Determine the (x, y) coordinate at the center of the cell enclosing the given text.  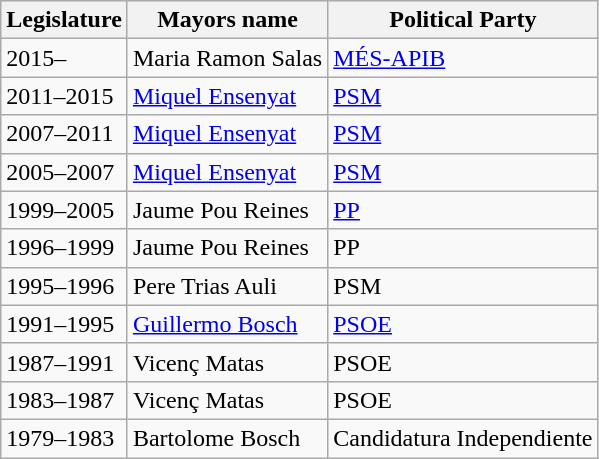
Mayors name (227, 20)
Pere Trias Auli (227, 286)
2015– (64, 58)
Political Party (463, 20)
1991–1995 (64, 324)
Candidatura Independiente (463, 438)
1996–1999 (64, 248)
MÉS-APIB (463, 58)
Guillermo Bosch (227, 324)
Bartolome Bosch (227, 438)
1987–1991 (64, 362)
1995–1996 (64, 286)
2011–2015 (64, 96)
1999–2005 (64, 210)
1979–1983 (64, 438)
1983–1987 (64, 400)
2007–2011 (64, 134)
Maria Ramon Salas (227, 58)
2005–2007 (64, 172)
Legislature (64, 20)
